Find where the given text appears and provide that cell's center as (X, Y) coordinate. 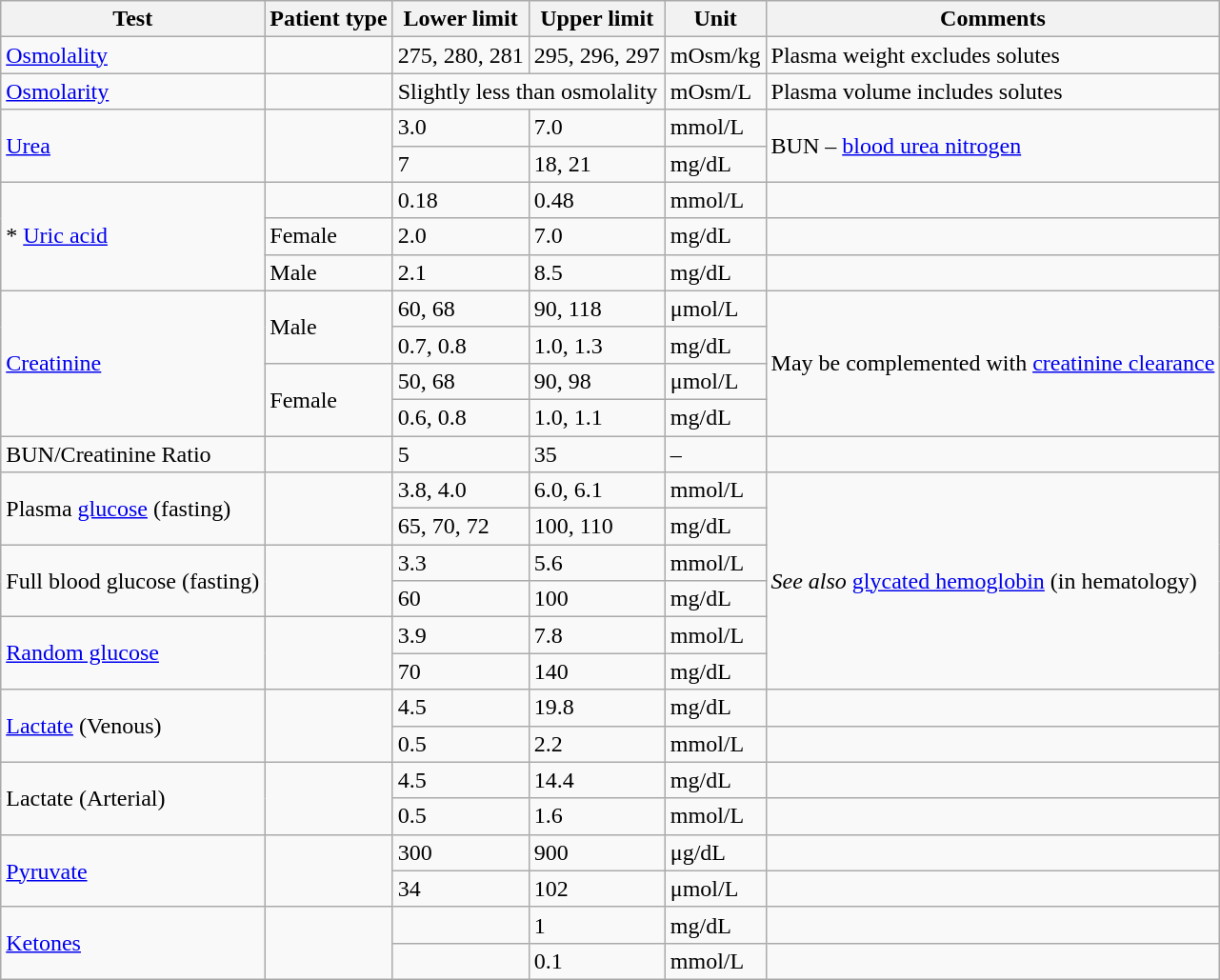
Comments (992, 19)
5.6 (596, 563)
Plasma weight excludes solutes (992, 55)
Lactate (Arterial) (133, 798)
35 (596, 454)
100 (596, 599)
0.6, 0.8 (461, 417)
BUN/Creatinine Ratio (133, 454)
3.0 (461, 128)
34 (461, 889)
May be complemented with creatinine clearance (992, 363)
1.0, 1.1 (596, 417)
295, 296, 297 (596, 55)
0.48 (596, 200)
50, 68 (461, 381)
100, 110 (596, 527)
– (715, 454)
65, 70, 72 (461, 527)
Urea (133, 146)
0.1 (596, 961)
7 (461, 164)
1.6 (596, 816)
* Uric acid (133, 236)
90, 118 (596, 309)
300 (461, 852)
2.1 (461, 272)
900 (596, 852)
102 (596, 889)
Pyruvate (133, 870)
275, 280, 281 (461, 55)
90, 98 (596, 381)
Lactate (Venous) (133, 726)
Slightly less than osmolality (529, 91)
70 (461, 671)
Unit (715, 19)
1.0, 1.3 (596, 345)
mOsm/kg (715, 55)
3.9 (461, 635)
3.3 (461, 563)
Ketones (133, 943)
14.4 (596, 780)
Random glucose (133, 653)
60, 68 (461, 309)
7.8 (596, 635)
2.0 (461, 236)
Patient type (329, 19)
19.8 (596, 708)
6.0, 6.1 (596, 490)
mOsm/L (715, 91)
Plasma volume includes solutes (992, 91)
8.5 (596, 272)
Upper limit (596, 19)
Full blood glucose (fasting) (133, 581)
140 (596, 671)
1 (596, 925)
0.7, 0.8 (461, 345)
3.8, 4.0 (461, 490)
Test (133, 19)
See also glycated hemoglobin (in hematology) (992, 581)
Osmolality (133, 55)
BUN – blood urea nitrogen (992, 146)
2.2 (596, 744)
0.18 (461, 200)
18, 21 (596, 164)
5 (461, 454)
Lower limit (461, 19)
60 (461, 599)
Creatinine (133, 363)
Plasma glucose (fasting) (133, 509)
μg/dL (715, 852)
Osmolarity (133, 91)
